Return (x, y) of the center of cell containing provided text 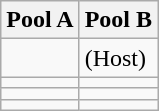
(Host) (118, 58)
Pool A (40, 20)
Pool B (118, 20)
